From the cell containing the given text, extract its center point as [x, y] coordinate. 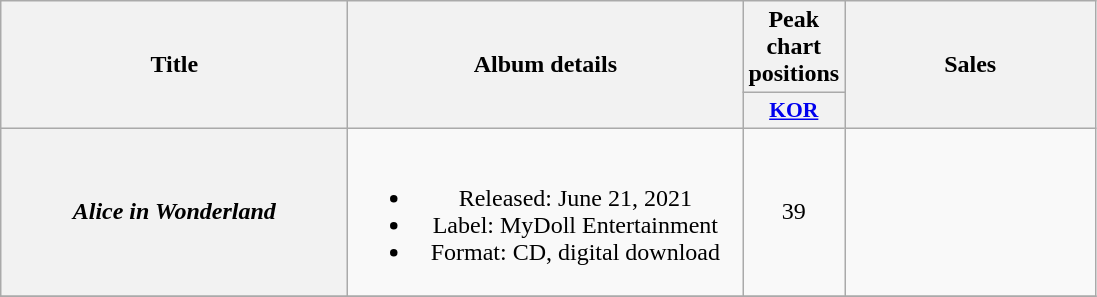
39 [794, 212]
Peak chart positions [794, 47]
Released: June 21, 2021Label: MyDoll EntertainmentFormat: CD, digital download [546, 212]
Title [174, 65]
Alice in Wonderland [174, 212]
KOR [794, 111]
Album details [546, 65]
Sales [970, 65]
